Find where the given text appears and provide that cell's center as (x, y) coordinate. 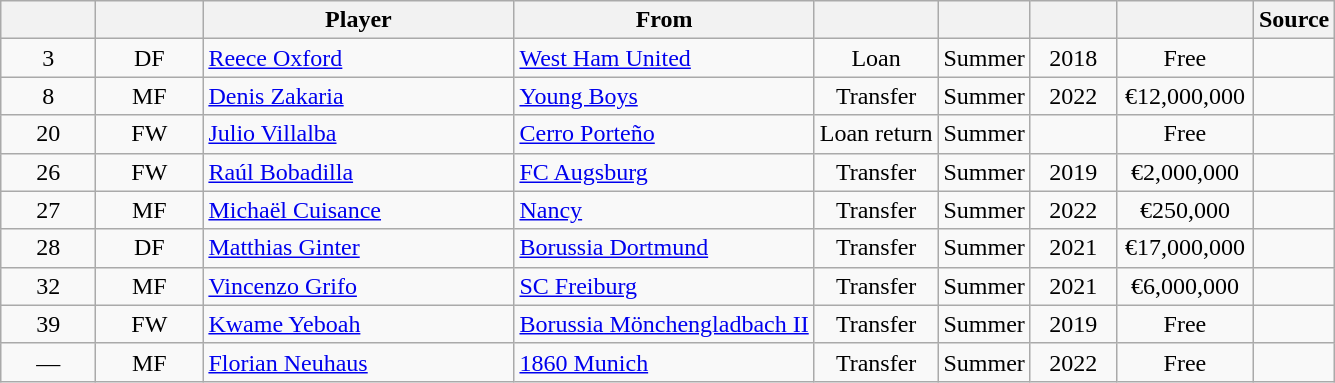
€6,000,000 (1184, 286)
32 (48, 286)
Michaël Cuisance (358, 210)
€12,000,000 (1184, 96)
Kwame Yeboah (358, 324)
Player (358, 20)
Borussia Mönchengladbach II (664, 324)
20 (48, 134)
Loan return (876, 134)
Cerro Porteño (664, 134)
— (48, 362)
€250,000 (1184, 210)
Julio Villalba (358, 134)
Reece Oxford (358, 58)
Nancy (664, 210)
Matthias Ginter (358, 248)
39 (48, 324)
26 (48, 172)
€2,000,000 (1184, 172)
Vincenzo Grifo (358, 286)
1860 Munich (664, 362)
2018 (1073, 58)
SC Freiburg (664, 286)
3 (48, 58)
Young Boys (664, 96)
Denis Zakaria (358, 96)
27 (48, 210)
West Ham United (664, 58)
€17,000,000 (1184, 248)
8 (48, 96)
Loan (876, 58)
Borussia Dortmund (664, 248)
Florian Neuhaus (358, 362)
Raúl Bobadilla (358, 172)
From (664, 20)
FC Augsburg (664, 172)
Source (1294, 20)
28 (48, 248)
